Scan for the cell matching the given text and deliver its [x, y] coordinate at center. 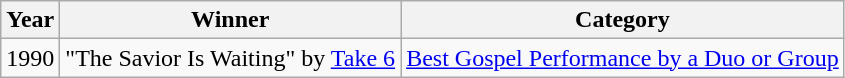
Winner [230, 20]
"The Savior Is Waiting" by Take 6 [230, 58]
Best Gospel Performance by a Duo or Group [623, 58]
Category [623, 20]
Year [30, 20]
1990 [30, 58]
